Identify which cell holds the provided text, then report its (X, Y) central coordinate. 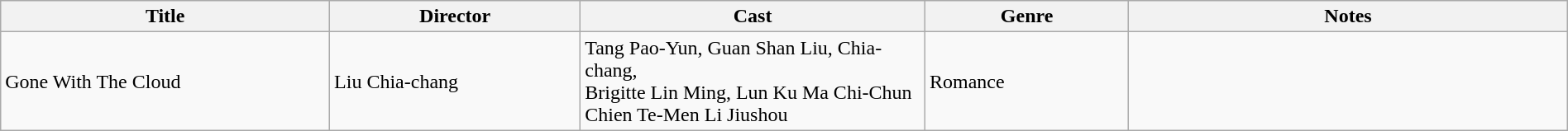
Director (455, 16)
Gone With The Cloud (165, 81)
Title (165, 16)
Liu Chia-chang (455, 81)
Genre (1026, 16)
Tang Pao-Yun, Guan Shan Liu, Chia-chang,Brigitte Lin Ming, Lun Ku Ma Chi-Chun Chien Te-Men Li Jiushou (753, 81)
Cast (753, 16)
Notes (1348, 16)
Romance (1026, 81)
